Detect which cell encompasses the target text, then output its [X, Y] center coordinate. 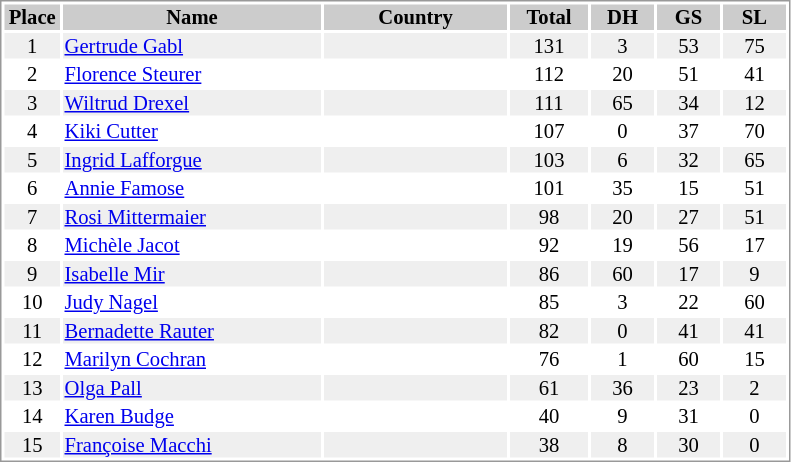
85 [549, 303]
107 [549, 131]
19 [622, 245]
Michèle Jacot [192, 245]
Place [32, 17]
35 [622, 189]
Isabelle Mir [192, 274]
112 [549, 75]
86 [549, 274]
23 [688, 388]
11 [32, 331]
10 [32, 303]
Olga Pall [192, 388]
Bernadette Rauter [192, 331]
75 [754, 46]
SL [754, 17]
Françoise Macchi [192, 445]
37 [688, 131]
Kiki Cutter [192, 131]
131 [549, 46]
56 [688, 245]
53 [688, 46]
4 [32, 131]
27 [688, 217]
61 [549, 388]
DH [622, 17]
GS [688, 17]
101 [549, 189]
76 [549, 359]
Karen Budge [192, 417]
22 [688, 303]
103 [549, 160]
Total [549, 17]
36 [622, 388]
30 [688, 445]
Marilyn Cochran [192, 359]
Florence Steurer [192, 75]
38 [549, 445]
Annie Famose [192, 189]
Name [192, 17]
34 [688, 103]
Judy Nagel [192, 303]
32 [688, 160]
Wiltrud Drexel [192, 103]
Country [416, 17]
13 [32, 388]
92 [549, 245]
Rosi Mittermaier [192, 217]
31 [688, 417]
7 [32, 217]
111 [549, 103]
Ingrid Lafforgue [192, 160]
5 [32, 160]
70 [754, 131]
40 [549, 417]
98 [549, 217]
14 [32, 417]
82 [549, 331]
Gertrude Gabl [192, 46]
